Detect which cell encompasses the target text, then output its (x, y) center coordinate. 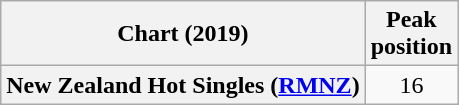
16 (411, 85)
New Zealand Hot Singles (RMNZ) (183, 85)
Peakposition (411, 34)
Chart (2019) (183, 34)
